Pinpoint the cell where the given text exists, returning its [X, Y] midpoint coordinate. 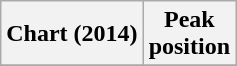
Peakposition [189, 34]
Chart (2014) [72, 34]
